Provide the [x, y] coordinate of the cell's center where the given text is located.  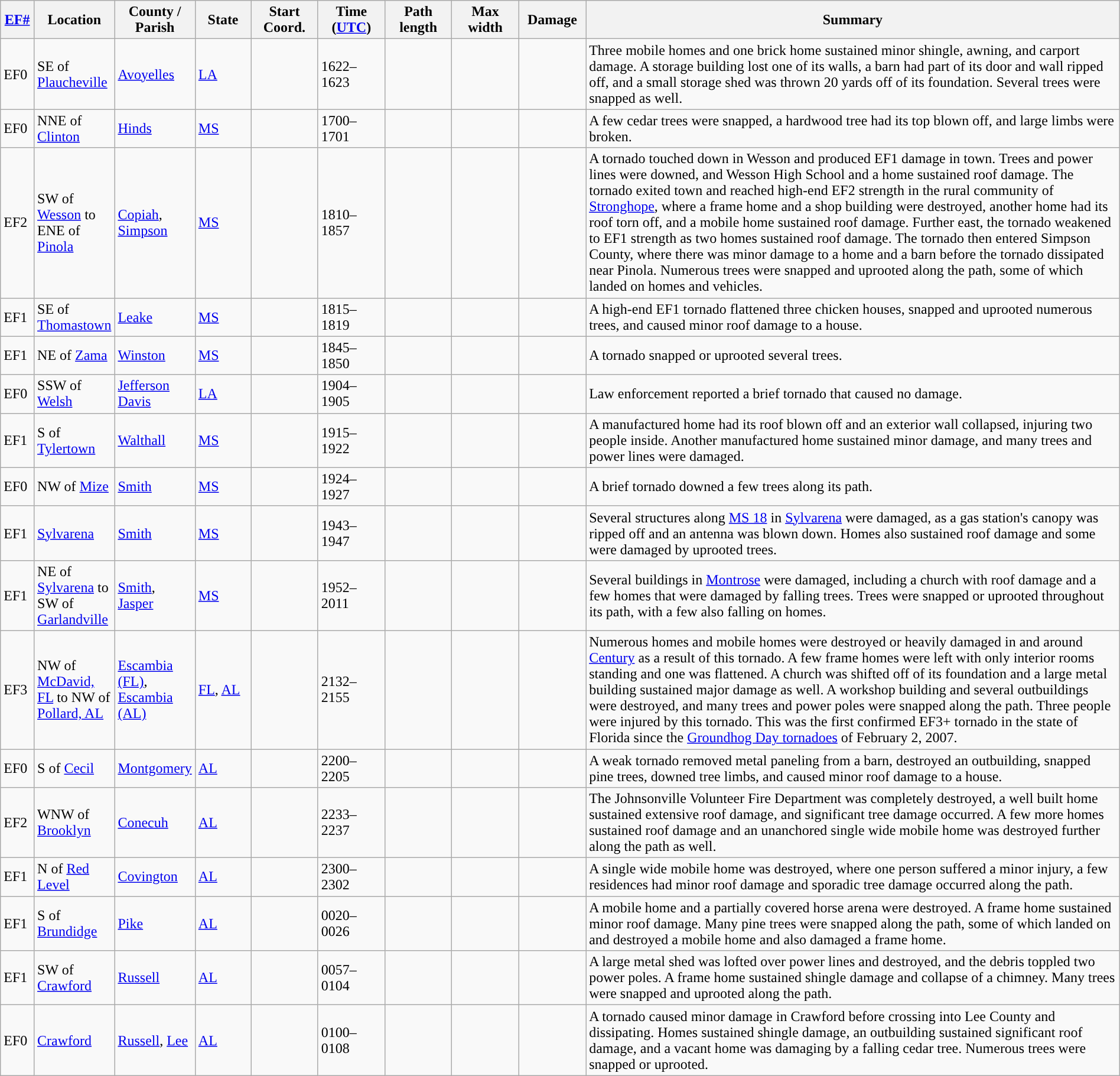
Winston [155, 356]
Hinds [155, 129]
2200–2205 [351, 768]
Conecuh [155, 823]
Escambia (FL), Escambia (AL) [155, 690]
1845–1850 [351, 356]
S of Tylertown [74, 440]
Law enforcement reported a brief tornado that caused no damage. [853, 394]
1815–1819 [351, 317]
Leake [155, 317]
Location [74, 20]
A brief tornado downed a few trees along its path. [853, 487]
Smith, Jasper [155, 596]
2233–2237 [351, 823]
S of Brundidge [74, 924]
S of Cecil [74, 768]
SE of Thomastown [74, 317]
1810–1857 [351, 223]
1952–2011 [351, 596]
State [223, 20]
Path length [418, 20]
County / Parish [155, 20]
1622–1623 [351, 74]
Russell, Lee [155, 1040]
1700–1701 [351, 129]
Montgomery [155, 768]
2132–2155 [351, 690]
Start Coord. [285, 20]
Copiah, Simpson [155, 223]
Covington [155, 877]
EF3 [18, 690]
Sylvarena [74, 533]
Pike [155, 924]
NE of Zama [74, 356]
SSW of Welsh [74, 394]
NW of Mize [74, 487]
Avoyelles [155, 74]
Max width [486, 20]
NE of Sylvarena to SW of Garlandville [74, 596]
0057–0104 [351, 978]
NW of McDavid, FL to NW of Pollard, AL [74, 690]
Time (UTC) [351, 20]
Walthall [155, 440]
Russell [155, 978]
1904–1905 [351, 394]
N of Red Level [74, 877]
SW of Wesson to ENE of Pinola [74, 223]
Crawford [74, 1040]
0100–0108 [351, 1040]
1915–1922 [351, 440]
A high-end EF1 tornado flattened three chicken houses, snapped and uprooted numerous trees, and caused minor roof damage to a house. [853, 317]
SW of Crawford [74, 978]
EF# [18, 20]
WNW of Brooklyn [74, 823]
A few cedar trees were snapped, a hardwood tree had its top blown off, and large limbs were broken. [853, 129]
A tornado snapped or uprooted several trees. [853, 356]
0020–0026 [351, 924]
Damage [552, 20]
NNE of Clinton [74, 129]
1924–1927 [351, 487]
Jefferson Davis [155, 394]
2300–2302 [351, 877]
SE of Plaucheville [74, 74]
Summary [853, 20]
FL, AL [223, 690]
1943–1947 [351, 533]
